Find where the given text appears and provide that cell's center as [x, y] coordinate. 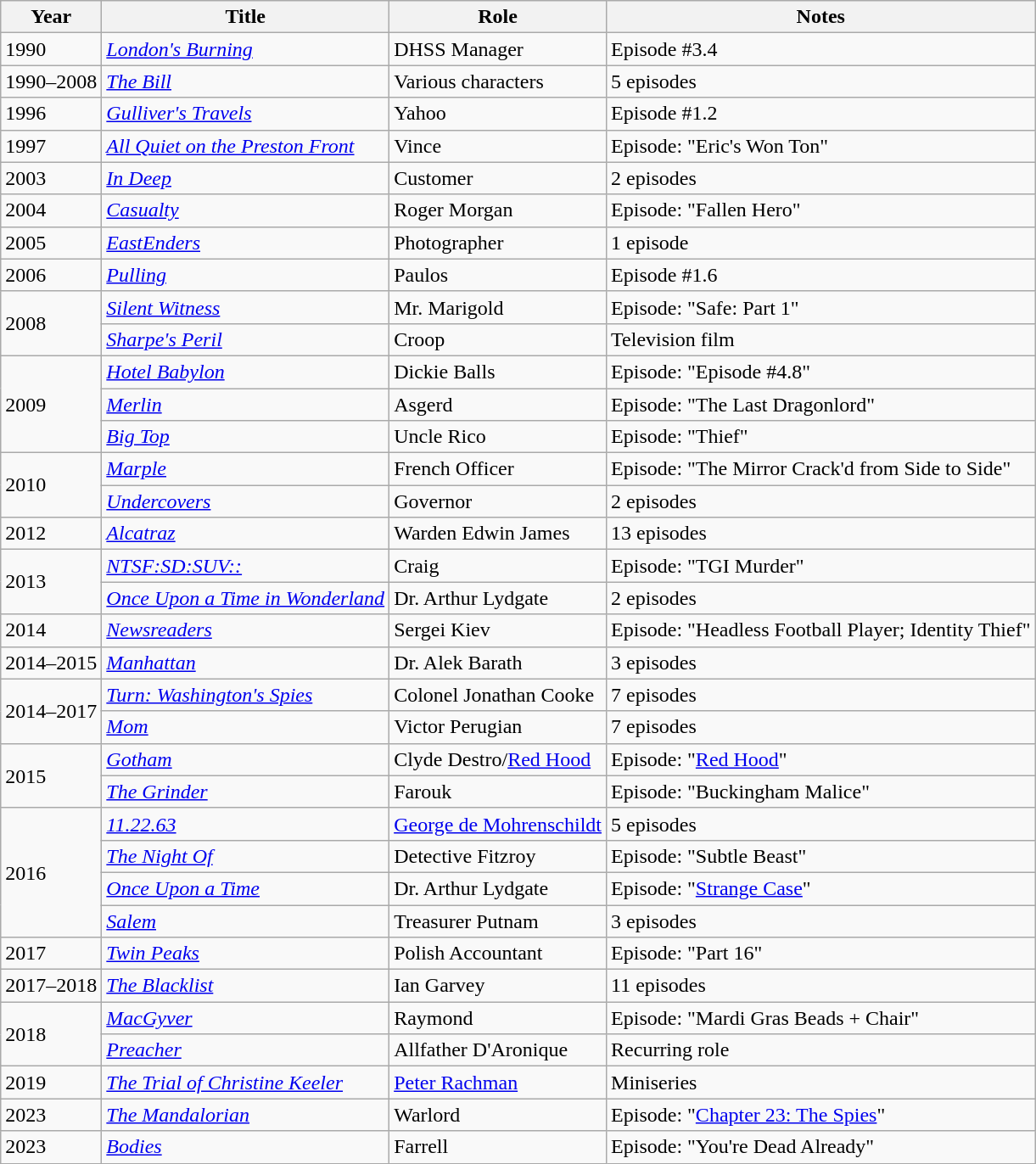
Television film [821, 339]
Episode: "TGI Murder" [821, 566]
Episode: "Thief" [821, 437]
Miniseries [821, 1083]
French Officer [498, 469]
Once Upon a Time in Wonderland [246, 598]
Episode: "Buckingham Malice" [821, 792]
Turn: Washington's Spies [246, 695]
Episode: "The Last Dragonlord" [821, 405]
Episode: "Eric's Won Ton" [821, 146]
Victor Perugian [498, 727]
NTSF:SD:SUV:: [246, 566]
Various characters [498, 81]
Once Upon a Time [246, 888]
Yahoo [498, 114]
2012 [51, 534]
Colonel Jonathan Cooke [498, 695]
1990–2008 [51, 81]
Treasurer Putnam [498, 921]
Marple [246, 469]
1996 [51, 114]
Dr. Alek Barath [498, 663]
Salem [246, 921]
Paulos [498, 275]
11 episodes [821, 986]
Gulliver's Travels [246, 114]
Uncle Rico [498, 437]
Bodies [246, 1147]
George de Mohrenschildt [498, 824]
Episode: "Fallen Hero" [821, 210]
Episode: "Headless Football Player; Identity Thief" [821, 630]
Role [498, 17]
Photographer [498, 243]
2017–2018 [51, 986]
The Trial of Christine Keeler [246, 1083]
Episode #3.4 [821, 49]
DHSS Manager [498, 49]
Recurring role [821, 1050]
Roger Morgan [498, 210]
Craig [498, 566]
11.22.63 [246, 824]
Episode: "Red Hood" [821, 759]
London's Burning [246, 49]
2005 [51, 243]
Asgerd [498, 405]
Episode: "Subtle Beast" [821, 856]
Peter Rachman [498, 1083]
2018 [51, 1034]
Mom [246, 727]
1997 [51, 146]
Episode: "Mardi Gras Beads + Chair" [821, 1018]
Manhattan [246, 663]
2014 [51, 630]
Vince [498, 146]
Undercovers [246, 501]
MacGyver [246, 1018]
Croop [498, 339]
2013 [51, 582]
Hotel Babylon [246, 372]
All Quiet on the Preston Front [246, 146]
Episode: "You're Dead Already" [821, 1147]
Farrell [498, 1147]
2008 [51, 323]
Episode #1.6 [821, 275]
2004 [51, 210]
Episode: "Strange Case" [821, 888]
Episode: "Safe: Part 1" [821, 307]
Sharpe's Peril [246, 339]
Allfather D'Aronique [498, 1050]
Raymond [498, 1018]
2016 [51, 872]
Customer [498, 178]
2003 [51, 178]
Warden Edwin James [498, 534]
Dickie Balls [498, 372]
Governor [498, 501]
Episode: "The Mirror Crack'd from Side to Side" [821, 469]
Ian Garvey [498, 986]
2017 [51, 954]
Newsreaders [246, 630]
2019 [51, 1083]
The Mandalorian [246, 1115]
Detective Fitzroy [498, 856]
Mr. Marigold [498, 307]
Warlord [498, 1115]
The Grinder [246, 792]
Episode: "Part 16" [821, 954]
Episode: "Episode #4.8" [821, 372]
The Blacklist [246, 986]
Alcatraz [246, 534]
Year [51, 17]
Farouk [498, 792]
1 episode [821, 243]
13 episodes [821, 534]
2014–2017 [51, 711]
Merlin [246, 405]
Big Top [246, 437]
In Deep [246, 178]
Sergei Kiev [498, 630]
Gotham [246, 759]
The Bill [246, 81]
Casualty [246, 210]
2009 [51, 404]
Twin Peaks [246, 954]
Silent Witness [246, 307]
2010 [51, 485]
Episode: "Chapter 23: The Spies" [821, 1115]
Preacher [246, 1050]
Pulling [246, 275]
1990 [51, 49]
Notes [821, 17]
EastEnders [246, 243]
2006 [51, 275]
Clyde Destro/Red Hood [498, 759]
Polish Accountant [498, 954]
Title [246, 17]
2014–2015 [51, 663]
The Night Of [246, 856]
2015 [51, 775]
Episode #1.2 [821, 114]
